Return [x, y] of the center of cell containing provided text 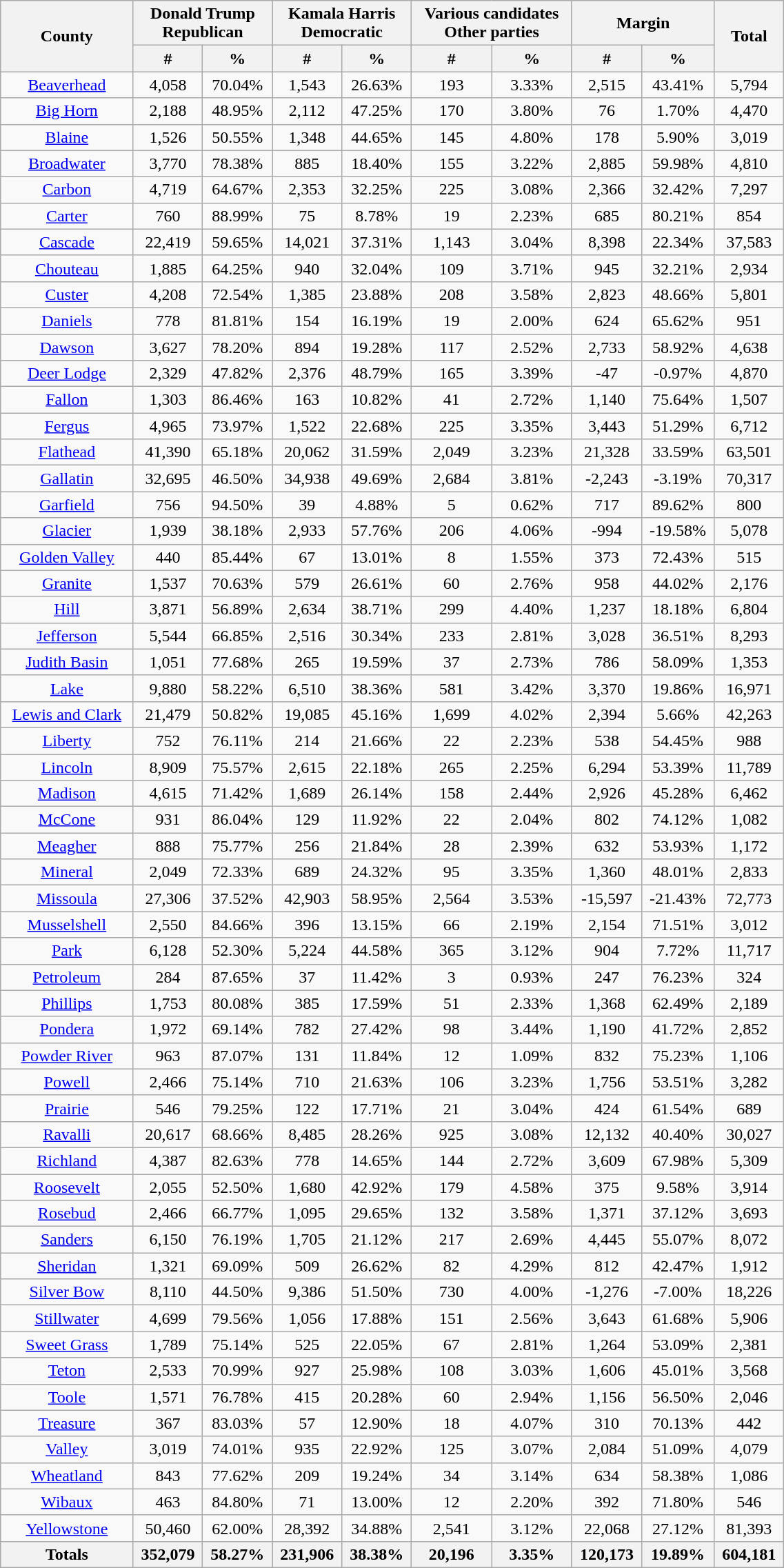
41,390 [168, 452]
4,615 [168, 794]
5,906 [749, 1318]
21.84% [376, 846]
58.27% [237, 1554]
2,852 [749, 1029]
2.33% [532, 1003]
5,544 [168, 636]
424 [607, 1108]
Ravalli [67, 1134]
75.64% [677, 400]
109 [452, 268]
82.63% [237, 1160]
63,501 [749, 452]
27.42% [376, 1029]
32.04% [376, 268]
Glacier [67, 531]
4,810 [749, 163]
1,095 [308, 1214]
45.28% [677, 794]
26.63% [376, 85]
1.09% [532, 1056]
80.21% [677, 216]
46.50% [237, 479]
4.07% [532, 1423]
87.07% [237, 1056]
6,510 [308, 688]
Cascade [67, 242]
28,392 [308, 1528]
68.66% [237, 1134]
284 [168, 977]
365 [452, 951]
802 [607, 820]
77.62% [237, 1476]
37,583 [749, 242]
3.33% [532, 85]
256 [308, 846]
52.30% [237, 951]
5.66% [677, 714]
-15,597 [607, 898]
3.14% [532, 1476]
64.67% [237, 190]
1,939 [168, 531]
65.18% [237, 452]
163 [308, 400]
McCone [67, 820]
1,056 [308, 1318]
756 [168, 505]
509 [308, 1266]
22,419 [168, 242]
88.99% [237, 216]
4.00% [532, 1292]
43.41% [677, 85]
-19.58% [677, 531]
59.98% [677, 163]
2,189 [749, 1003]
782 [308, 1029]
2,615 [308, 767]
3,568 [749, 1371]
22,068 [607, 1528]
8,072 [749, 1240]
894 [308, 347]
19.59% [376, 662]
2,394 [607, 714]
62.00% [237, 1528]
2,926 [607, 794]
Deer Lodge [67, 374]
3.81% [532, 479]
8,909 [168, 767]
1.70% [677, 111]
108 [452, 1371]
2,381 [749, 1345]
8,110 [168, 1292]
County [67, 36]
76.78% [237, 1397]
19.89% [677, 1554]
2.00% [532, 321]
231,906 [308, 1554]
11.42% [376, 977]
Granite [67, 583]
Jefferson [67, 636]
58.95% [376, 898]
24.32% [376, 872]
885 [308, 163]
131 [308, 1056]
2,376 [308, 374]
57 [308, 1423]
538 [607, 741]
604,181 [749, 1554]
4,445 [607, 1240]
1,680 [308, 1187]
38.38% [376, 1554]
4,079 [749, 1449]
44.65% [376, 137]
1,237 [607, 610]
581 [452, 688]
3,871 [168, 610]
28 [452, 846]
2,084 [607, 1449]
945 [607, 268]
4,638 [749, 347]
4,208 [168, 294]
58.38% [677, 1476]
Sweet Grass [67, 1345]
41 [452, 400]
132 [452, 1214]
50.55% [237, 137]
51 [452, 1003]
3.53% [532, 898]
685 [607, 216]
11.84% [376, 1056]
442 [749, 1423]
16.19% [376, 321]
37.52% [237, 898]
18 [452, 1423]
Margin [643, 23]
13.15% [376, 925]
67.98% [677, 1160]
158 [452, 794]
324 [749, 977]
4.80% [532, 137]
832 [607, 1056]
0.62% [532, 505]
13.01% [376, 557]
47.25% [376, 111]
2,684 [452, 479]
51.09% [677, 1449]
76.11% [237, 741]
75.77% [237, 846]
48.79% [376, 374]
935 [308, 1449]
1,972 [168, 1029]
71.80% [677, 1502]
Garfield [67, 505]
17.88% [376, 1318]
4,870 [749, 374]
3,643 [607, 1318]
53.93% [677, 846]
20,062 [308, 452]
29.65% [376, 1214]
78.20% [237, 347]
Sanders [67, 1240]
2,515 [607, 85]
34.88% [376, 1528]
37.12% [677, 1214]
-1,276 [607, 1292]
69.14% [237, 1029]
66.85% [237, 636]
75.23% [677, 1056]
710 [308, 1082]
165 [452, 374]
70.63% [237, 583]
Blaine [67, 137]
2.69% [532, 1240]
21 [452, 1108]
Missoula [67, 898]
Yellowstone [67, 1528]
2,634 [308, 610]
98 [452, 1029]
385 [308, 1003]
Teton [67, 1371]
1,522 [308, 426]
-2,243 [607, 479]
1,051 [168, 662]
80.08% [237, 1003]
50.82% [237, 714]
2.76% [532, 583]
41.72% [677, 1029]
44.58% [376, 951]
19.28% [376, 347]
26.14% [376, 794]
963 [168, 1056]
72,773 [749, 898]
208 [452, 294]
1,156 [607, 1397]
21,328 [607, 452]
122 [308, 1108]
144 [452, 1160]
6,294 [607, 767]
75 [308, 216]
Madison [67, 794]
904 [607, 951]
42.47% [677, 1266]
Donald TrumpRepublican [203, 23]
Petroleum [67, 977]
1,086 [749, 1476]
61.54% [677, 1108]
812 [607, 1266]
2,833 [749, 872]
3,282 [749, 1082]
1,172 [749, 846]
1,385 [308, 294]
352,079 [168, 1554]
11.92% [376, 820]
74.12% [677, 820]
53.39% [677, 767]
27,306 [168, 898]
94.50% [237, 505]
22.68% [376, 426]
69.09% [237, 1266]
4,699 [168, 1318]
22.18% [376, 767]
Liberty [67, 741]
21.12% [376, 1240]
155 [452, 163]
1,264 [607, 1345]
752 [168, 741]
3,770 [168, 163]
51.29% [677, 426]
-21.43% [677, 898]
4.29% [532, 1266]
2.94% [532, 1397]
2,055 [168, 1187]
440 [168, 557]
214 [308, 741]
5,801 [749, 294]
Big Horn [67, 111]
1,348 [308, 137]
3.44% [532, 1029]
40.40% [677, 1134]
2,154 [607, 925]
Kamala HarrisDemocratic [342, 23]
34,938 [308, 479]
2.04% [532, 820]
Fallon [67, 400]
3.71% [532, 268]
-47 [607, 374]
2,533 [168, 1371]
44.50% [237, 1292]
193 [452, 85]
1,912 [749, 1266]
2.44% [532, 794]
28.26% [376, 1134]
Lewis and Clark [67, 714]
70.04% [237, 85]
56.89% [237, 610]
Custer [67, 294]
-0.97% [677, 374]
Pondera [67, 1029]
Wibaux [67, 1502]
415 [308, 1397]
931 [168, 820]
5,309 [749, 1160]
14,021 [308, 242]
786 [607, 662]
392 [607, 1502]
18.18% [677, 610]
1,368 [607, 1003]
2.56% [532, 1318]
Richland [67, 1160]
2.25% [532, 767]
20,196 [452, 1554]
4,719 [168, 190]
25.98% [376, 1371]
Gallatin [67, 479]
1,303 [168, 400]
800 [749, 505]
5,224 [308, 951]
2,933 [308, 531]
32.42% [677, 190]
2,885 [607, 163]
76.23% [677, 977]
22.05% [376, 1345]
22.92% [376, 1449]
31.59% [376, 452]
396 [308, 925]
84.80% [237, 1502]
Hill [67, 610]
2,112 [308, 111]
81,393 [749, 1528]
958 [607, 583]
95 [452, 872]
32.21% [677, 268]
3.39% [532, 374]
20.28% [376, 1397]
1,699 [452, 714]
3,028 [607, 636]
3,370 [607, 688]
Carbon [67, 190]
48.95% [237, 111]
951 [749, 321]
2.39% [532, 846]
888 [168, 846]
Powder River [67, 1056]
6,712 [749, 426]
1,705 [308, 1240]
18,226 [749, 1292]
52.50% [237, 1187]
18.40% [376, 163]
5,078 [749, 531]
375 [607, 1187]
61.68% [677, 1318]
1,321 [168, 1266]
23.88% [376, 294]
988 [749, 741]
71.42% [237, 794]
65.62% [677, 321]
72.33% [237, 872]
17.59% [376, 1003]
76.19% [237, 1240]
3.03% [532, 1371]
77.68% [237, 662]
125 [452, 1449]
3,012 [749, 925]
3,914 [749, 1187]
78.38% [237, 163]
1.55% [532, 557]
717 [607, 505]
45.16% [376, 714]
2.73% [532, 662]
4,470 [749, 111]
Rosebud [67, 1214]
Lake [67, 688]
30.34% [376, 636]
6,462 [749, 794]
1,082 [749, 820]
Broadwater [67, 163]
2,046 [749, 1397]
2,564 [452, 898]
579 [308, 583]
1,606 [607, 1371]
12.90% [376, 1423]
72.54% [237, 294]
32.25% [376, 190]
1,526 [168, 137]
843 [168, 1476]
11,789 [749, 767]
74.01% [237, 1449]
Lincoln [67, 767]
58.22% [237, 688]
38.71% [376, 610]
7.72% [677, 951]
27.12% [677, 1528]
Chouteau [67, 268]
5 [452, 505]
71 [308, 1502]
367 [168, 1423]
44.02% [677, 583]
21.66% [376, 741]
89.62% [677, 505]
42,263 [749, 714]
53.51% [677, 1082]
3.80% [532, 111]
26.61% [376, 583]
624 [607, 321]
58.09% [677, 662]
22.34% [677, 242]
Phillips [67, 1003]
373 [607, 557]
57.76% [376, 531]
217 [452, 1240]
3,443 [607, 426]
106 [452, 1082]
3.22% [532, 163]
13.00% [376, 1502]
Flathead [67, 452]
86.04% [237, 820]
8 [452, 557]
2,366 [607, 190]
17.71% [376, 1108]
1,756 [607, 1082]
247 [607, 977]
76 [607, 111]
Totals [67, 1554]
32,695 [168, 479]
3.42% [532, 688]
209 [308, 1476]
120,173 [607, 1554]
82 [452, 1266]
9,880 [168, 688]
21,479 [168, 714]
854 [749, 216]
72.43% [677, 557]
8,485 [308, 1134]
Toole [67, 1397]
154 [308, 321]
86.46% [237, 400]
36.51% [677, 636]
75.57% [237, 767]
3 [452, 977]
1,360 [607, 872]
Stillwater [67, 1318]
34 [452, 1476]
81.81% [237, 321]
233 [452, 636]
1,789 [168, 1345]
Park [67, 951]
1,371 [607, 1214]
58.92% [677, 347]
2,188 [168, 111]
87.65% [237, 977]
45.01% [677, 1371]
4.88% [376, 505]
Carter [67, 216]
19.24% [376, 1476]
37.31% [376, 242]
Meagher [67, 846]
14.65% [376, 1160]
-7.00% [677, 1292]
940 [308, 268]
48.01% [677, 872]
151 [452, 1318]
0.93% [532, 977]
6,128 [168, 951]
42.92% [376, 1187]
634 [607, 1476]
70,317 [749, 479]
1,353 [749, 662]
Dawson [67, 347]
Roosevelt [67, 1187]
4,058 [168, 85]
2.19% [532, 925]
59.65% [237, 242]
12,132 [607, 1134]
117 [452, 347]
Treasure [67, 1423]
16,971 [749, 688]
Beaverhead [67, 85]
Various candidatesOther parties [492, 23]
11,717 [749, 951]
170 [452, 111]
Powell [67, 1082]
71.51% [677, 925]
3,609 [607, 1160]
2,353 [308, 190]
Total [749, 36]
38.18% [237, 531]
26.62% [376, 1266]
145 [452, 137]
4.06% [532, 531]
925 [452, 1134]
2,516 [308, 636]
632 [607, 846]
299 [452, 610]
4.40% [532, 610]
1,106 [749, 1056]
48.66% [677, 294]
49.69% [376, 479]
515 [749, 557]
56.50% [677, 1397]
79.56% [237, 1318]
1,507 [749, 400]
8,293 [749, 636]
19.86% [677, 688]
Daniels [67, 321]
85.44% [237, 557]
1,885 [168, 268]
-3.19% [677, 479]
10.82% [376, 400]
4.58% [532, 1187]
9.58% [677, 1187]
Prairie [67, 1108]
Wheatland [67, 1476]
1,143 [452, 242]
4.02% [532, 714]
19,085 [308, 714]
927 [308, 1371]
42,903 [308, 898]
21.63% [376, 1082]
463 [168, 1502]
Fergus [67, 426]
8.78% [376, 216]
9,386 [308, 1292]
2,550 [168, 925]
62.49% [677, 1003]
129 [308, 820]
2,541 [452, 1528]
Judith Basin [67, 662]
2,934 [749, 268]
Golden Valley [67, 557]
3,627 [168, 347]
1,190 [607, 1029]
66 [452, 925]
2,823 [607, 294]
179 [452, 1187]
Silver Bow [67, 1292]
2.20% [532, 1502]
55.07% [677, 1240]
Musselshell [67, 925]
3.07% [532, 1449]
730 [452, 1292]
310 [607, 1423]
30,027 [749, 1134]
64.25% [237, 268]
3,693 [749, 1214]
33.59% [677, 452]
178 [607, 137]
1,753 [168, 1003]
51.50% [376, 1292]
47.82% [237, 374]
50,460 [168, 1528]
4,387 [168, 1160]
70.13% [677, 1423]
1,689 [308, 794]
206 [452, 531]
2,733 [607, 347]
79.25% [237, 1108]
66.77% [237, 1214]
Mineral [67, 872]
1,140 [607, 400]
4,965 [168, 426]
20,617 [168, 1134]
Sheridan [67, 1266]
2.52% [532, 347]
53.09% [677, 1345]
1,537 [168, 583]
6,150 [168, 1240]
7,297 [749, 190]
1,571 [168, 1397]
39 [308, 505]
54.45% [677, 741]
525 [308, 1345]
1,543 [308, 85]
84.66% [237, 925]
8,398 [607, 242]
6,804 [749, 610]
83.03% [237, 1423]
5,794 [749, 85]
Valley [67, 1449]
760 [168, 216]
70.99% [237, 1371]
2,329 [168, 374]
73.97% [237, 426]
-994 [607, 531]
38.36% [376, 688]
5.90% [677, 137]
2,176 [749, 583]
